Detect which cell encompasses the target text, then output its [x, y] center coordinate. 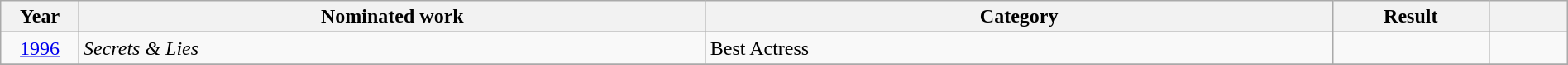
Nominated work [392, 17]
Best Actress [1019, 48]
Category [1019, 17]
Result [1411, 17]
1996 [40, 48]
Year [40, 17]
Secrets & Lies [392, 48]
